Search for the cell housing the specified text and yield its (x, y) center coordinate. 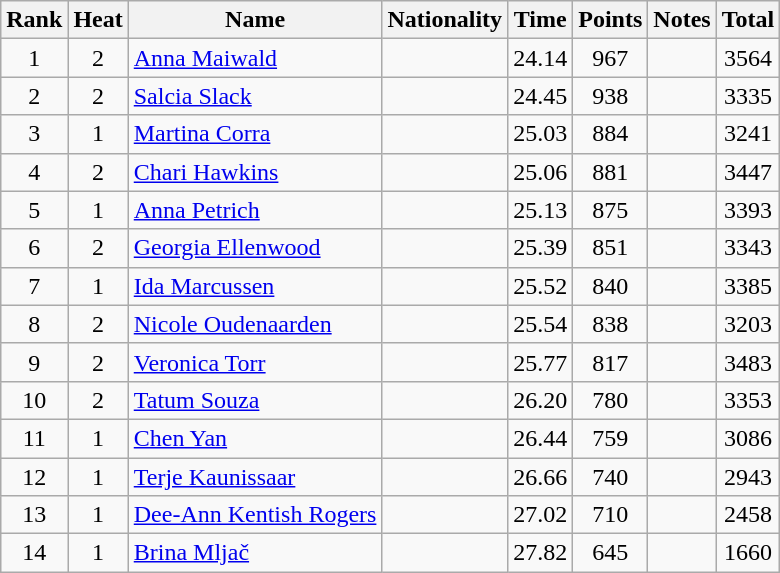
3335 (748, 96)
Brina Mljač (255, 553)
25.06 (540, 172)
10 (34, 400)
884 (610, 134)
Name (255, 20)
4 (34, 172)
Chen Yan (255, 438)
25.13 (540, 210)
12 (34, 477)
26.66 (540, 477)
25.39 (540, 248)
2458 (748, 515)
Time (540, 20)
Georgia Ellenwood (255, 248)
25.03 (540, 134)
Anna Maiwald (255, 58)
Nicole Oudenaarden (255, 324)
25.54 (540, 324)
881 (610, 172)
851 (610, 248)
Salcia Slack (255, 96)
Points (610, 20)
740 (610, 477)
967 (610, 58)
875 (610, 210)
25.77 (540, 362)
3203 (748, 324)
3086 (748, 438)
3343 (748, 248)
Chari Hawkins (255, 172)
26.20 (540, 400)
Rank (34, 20)
11 (34, 438)
780 (610, 400)
645 (610, 553)
7 (34, 286)
27.82 (540, 553)
5 (34, 210)
3385 (748, 286)
Terje Kaunissaar (255, 477)
Total (748, 20)
24.14 (540, 58)
Nationality (445, 20)
13 (34, 515)
6 (34, 248)
Anna Petrich (255, 210)
27.02 (540, 515)
Ida Marcussen (255, 286)
14 (34, 553)
26.44 (540, 438)
Veronica Torr (255, 362)
3483 (748, 362)
Heat (98, 20)
3241 (748, 134)
3447 (748, 172)
Martina Corra (255, 134)
24.45 (540, 96)
817 (610, 362)
Dee-Ann Kentish Rogers (255, 515)
3353 (748, 400)
759 (610, 438)
8 (34, 324)
3393 (748, 210)
1660 (748, 553)
3 (34, 134)
9 (34, 362)
938 (610, 96)
Notes (682, 20)
25.52 (540, 286)
710 (610, 515)
840 (610, 286)
2943 (748, 477)
838 (610, 324)
Tatum Souza (255, 400)
3564 (748, 58)
